Output the (X, Y) coordinate of the center of the cell containing the given text.  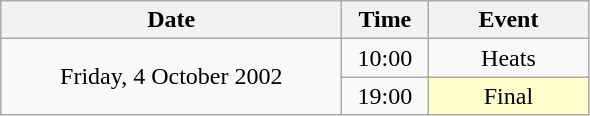
Time (385, 20)
Friday, 4 October 2002 (172, 77)
Date (172, 20)
Heats (508, 58)
Event (508, 20)
Final (508, 96)
10:00 (385, 58)
19:00 (385, 96)
